Find where the given text appears and provide that cell's center as [x, y] coordinate. 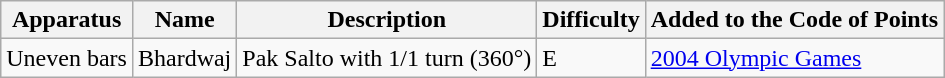
Pak Salto with 1/1 turn (360°) [387, 58]
Difficulty [591, 20]
Uneven bars [67, 58]
2004 Olympic Games [794, 58]
Apparatus [67, 20]
Description [387, 20]
Added to the Code of Points [794, 20]
E [591, 58]
Bhardwaj [184, 58]
Name [184, 20]
